Find where the given text appears and provide that cell's center as [x, y] coordinate. 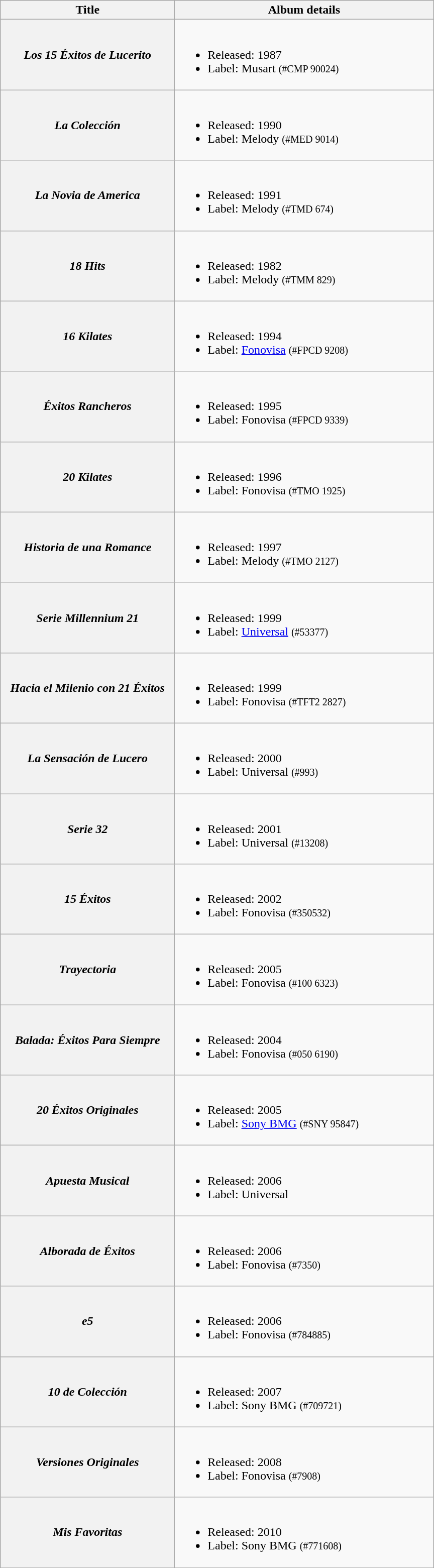
Éxitos Rancheros [87, 406]
18 Hits [87, 266]
10 de Colección [87, 1392]
Released: 2001Label: Universal (#13208) [304, 829]
Serie Millennium 21 [87, 617]
Released: 1990Label: Melody (#MED 9014) [304, 125]
e5 [87, 1321]
Alborada de Éxitos [87, 1251]
Released: 2006Label: Fonovisa (#784885) [304, 1321]
Released: 1995Label: Fonovisa (#FPCD 9339) [304, 406]
Released: 1987Label: Musart (#CMP 90024) [304, 55]
Released: 1997Label: Melody (#TMO 2127) [304, 547]
Serie 32 [87, 829]
Released: 2004Label: Fonovisa (#050 6190) [304, 1040]
La Colección [87, 125]
Versiones Originales [87, 1462]
Released: 1999Label: Universal (#53377) [304, 617]
16 Kilates [87, 336]
Released: 2000Label: Universal (#993) [304, 758]
Trayectoria [87, 970]
Los 15 Éxitos de Lucerito [87, 55]
20 Éxitos Originales [87, 1110]
Hacia el Milenio con 21 Éxitos [87, 688]
Mis Favoritas [87, 1532]
Released: 1991Label: Melody (#TMD 674) [304, 195]
Released: 1999Label: Fonovisa (#TFT2 2827) [304, 688]
Released: 2006Label: Fonovisa (#7350) [304, 1251]
Released: 1994Label: Fonovisa (#FPCD 9208) [304, 336]
Released: 1982Label: Melody (#TMM 829) [304, 266]
Released: 2005Label: Fonovisa (#100 6323) [304, 970]
Released: 2002Label: Fonovisa (#350532) [304, 899]
Released: 1996Label: Fonovisa (#TMO 1925) [304, 477]
15 Éxitos [87, 899]
20 Kilates [87, 477]
Apuesta Musical [87, 1181]
Released: 2006Label: Universal [304, 1181]
La Sensación de Lucero [87, 758]
Balada: Éxitos Para Siempre [87, 1040]
Released: 2008Label: Fonovisa (#7908) [304, 1462]
Title [87, 10]
Historia de una Romance [87, 547]
Released: 2010Label: Sony BMG (#771608) [304, 1532]
La Novia de America [87, 195]
Released: 2005Label: Sony BMG (#SNY 95847) [304, 1110]
Released: 2007Label: Sony BMG (#709721) [304, 1392]
Album details [304, 10]
